Capture the cell that displays the provided text and extract its (X, Y) central coordinate. 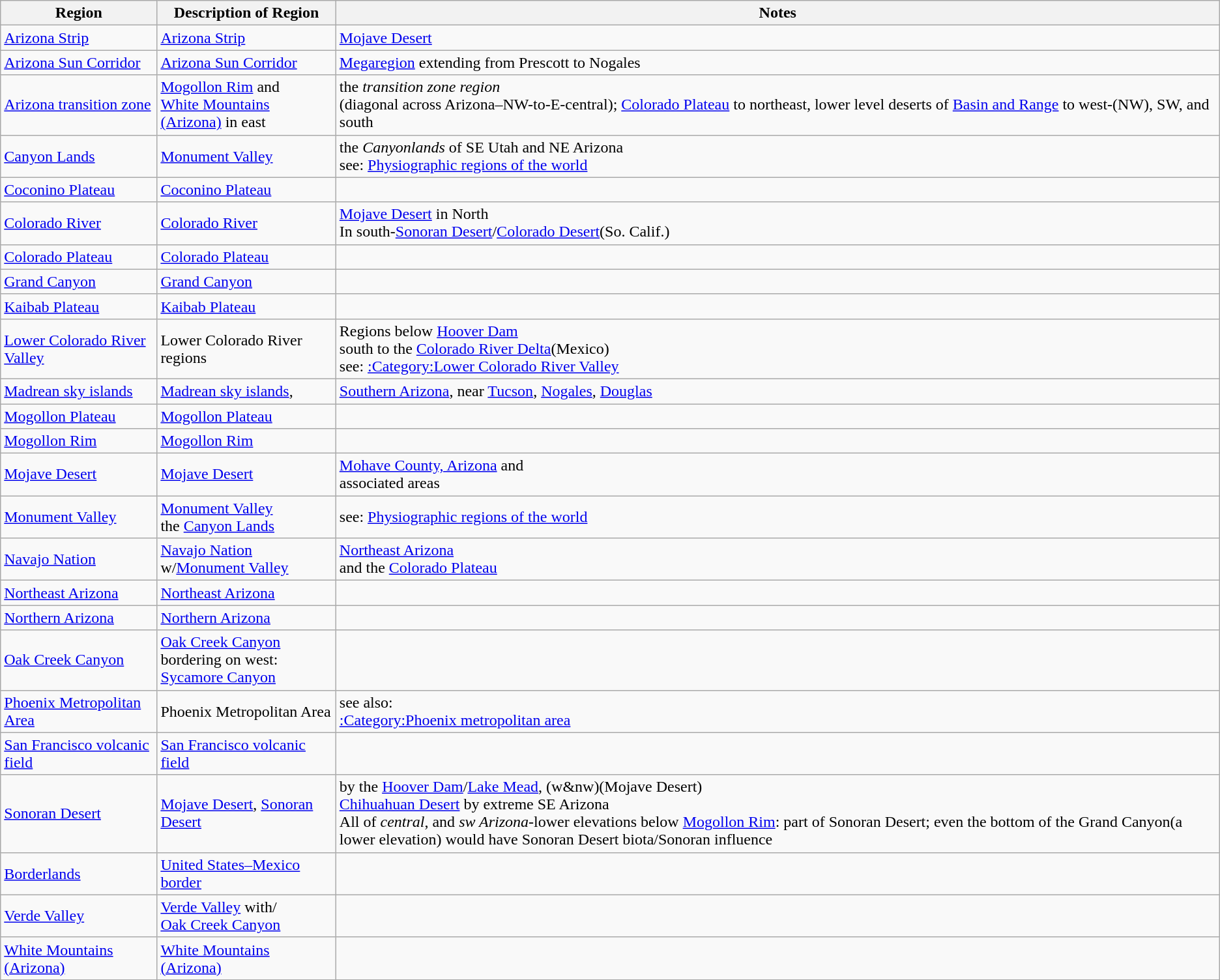
Madrean sky islands, (246, 391)
the Canyonlands of SE Utah and NE Arizonasee: Physiographic regions of the world (777, 156)
Monument Valleythe Canyon Lands (246, 517)
United States–Mexico border (246, 873)
Northeast Arizonaand the Colorado Plateau (777, 559)
see: Physiographic regions of the world (777, 517)
Oak Creek Canyon (79, 660)
Mojave Desert in NorthIn south-Sonoran Desert/Colorado Desert(So. Calif.) (777, 223)
Navajo Nationw/Monument Valley (246, 559)
Mogollon Rim and White Mountains (Arizona) in east (246, 105)
Arizona transition zone (79, 105)
Sonoran Desert (79, 813)
Megaregion extending from Prescott to Nogales (777, 63)
Lower Colorado River regions (246, 349)
Mohave County, Arizona andassociated areas (777, 474)
Borderlands (79, 873)
Regions below Hoover Damsouth to the Colorado River Delta(Mexico)see: :Category:Lower Colorado River Valley (777, 349)
Description of Region (246, 13)
Madrean sky islands (79, 391)
see also::Category:Phoenix metropolitan area (777, 712)
Verde Valley with/Oak Creek Canyon (246, 916)
Oak Creek Canyonbordering on west:Sycamore Canyon (246, 660)
Canyon Lands (79, 156)
Mojave Desert, Sonoran Desert (246, 813)
Lower Colorado River Valley (79, 349)
Southern Arizona, near Tucson, Nogales, Douglas (777, 391)
Region (79, 13)
Notes (777, 13)
Verde Valley (79, 916)
Navajo Nation (79, 559)
